Scan for the cell matching the given text and deliver its (X, Y) coordinate at center. 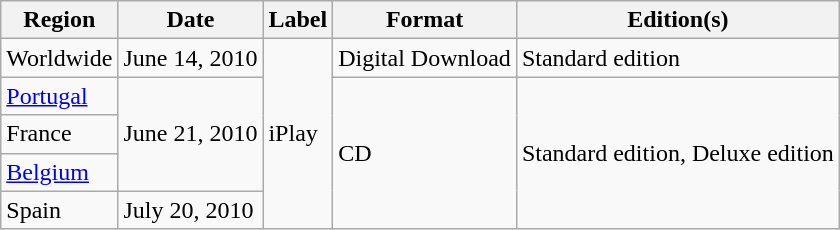
June 21, 2010 (190, 134)
Edition(s) (678, 20)
June 14, 2010 (190, 58)
Portugal (60, 96)
Date (190, 20)
Spain (60, 210)
Belgium (60, 172)
France (60, 134)
Region (60, 20)
Standard edition, Deluxe edition (678, 153)
July 20, 2010 (190, 210)
Label (298, 20)
CD (425, 153)
Digital Download (425, 58)
Standard edition (678, 58)
iPlay (298, 134)
Worldwide (60, 58)
Format (425, 20)
